Return [x, y] of the center of cell containing provided text 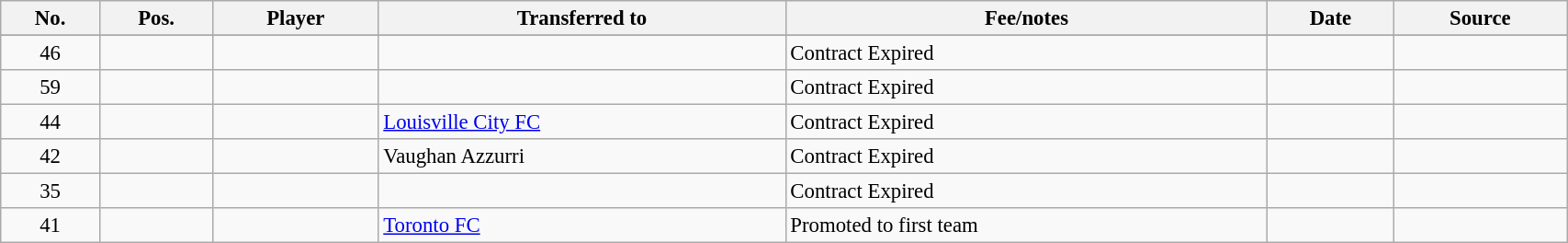
46 [51, 53]
Louisville City FC [582, 122]
Promoted to first team [1027, 226]
Vaughan Azzurri [582, 156]
41 [51, 226]
Source [1481, 18]
42 [51, 156]
35 [51, 191]
Pos. [156, 18]
59 [51, 87]
Date [1330, 18]
Player [296, 18]
Fee/notes [1027, 18]
Toronto FC [582, 226]
No. [51, 18]
Transferred to [582, 18]
44 [51, 122]
